Provide the [X, Y] coordinate of the cell's center where the given text is located.  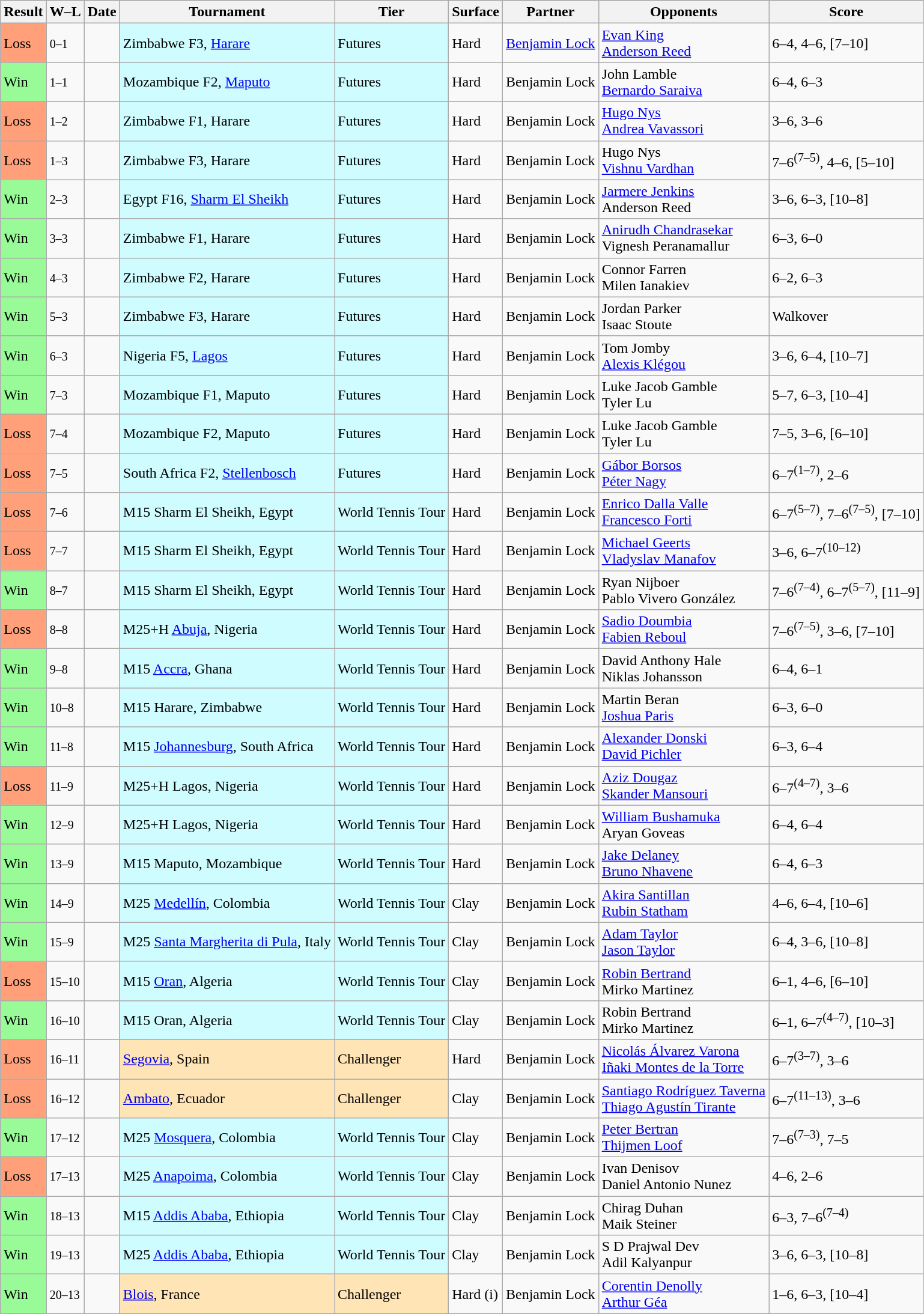
2–3 [65, 199]
11–9 [65, 786]
6–7(1–7), 2–6 [846, 472]
6–3, 7–6(7–4) [846, 1216]
15–10 [65, 981]
10–8 [65, 708]
3–6, 6–4, [10–7] [846, 356]
Enrico Dalla Valle Francesco Forti [684, 512]
William Bushamuka Aryan Goveas [684, 824]
18–13 [65, 1216]
M25 Santa Margherita di Pula, Italy [227, 942]
Walkover [846, 316]
Date [102, 12]
M25 Medellín, Colombia [227, 902]
M15 Maputo, Mozambique [227, 864]
M15 Addis Ababa, Ethiopia [227, 1216]
W–L [65, 12]
6–4, 6–1 [846, 668]
7–4 [65, 434]
Mozambique F1, Maputo [227, 394]
Zimbabwe F2, Harare [227, 278]
6–7(11–13), 3–6 [846, 1098]
0–1 [65, 43]
6–1, 4–6, [6–10] [846, 981]
Nicolás Álvarez Varona Iñaki Montes de la Torre [684, 1059]
5–7, 6–3, [10–4] [846, 394]
7–6(7–5), 4–6, [5–10] [846, 160]
7–6 [65, 512]
Jake Delaney Bruno Nhavene [684, 864]
John Lamble Bernardo Saraiva [684, 82]
Hugo Nys Andrea Vavassori [684, 121]
Akira Santillan Rubin Statham [684, 902]
Michael Geerts Vladyslav Manafov [684, 552]
4–6, 6–4, [10–6] [846, 902]
1–1 [65, 82]
Alexander Donski David Pichler [684, 746]
Blois, France [227, 1294]
M15 Johannesburg, South Africa [227, 746]
South Africa F2, Stellenbosch [227, 472]
S D Prajwal Dev Adil Kalyanpur [684, 1255]
Ivan Denisov Daniel Antonio Nunez [684, 1176]
Result [23, 12]
6–3 [65, 356]
7–6(7–4), 6–7(5–7), [11–9] [846, 590]
M25 Addis Ababa, Ethiopia [227, 1255]
Corentin Denolly Arthur Géa [684, 1294]
9–8 [65, 668]
M15 Accra, Ghana [227, 668]
Tier [392, 12]
Aziz Dougaz Skander Mansouri [684, 786]
Anirudh Chandrasekar Vignesh Peranamallur [684, 238]
6–3, 6–4 [846, 746]
14–9 [65, 902]
7–3 [65, 394]
7–5, 3–6, [6–10] [846, 434]
7–6(7–3), 7–5 [846, 1138]
Jarmere Jenkins Anderson Reed [684, 199]
M15 Harare, Zimbabwe [227, 708]
6–7(3–7), 3–6 [846, 1059]
Gábor Borsos Péter Nagy [684, 472]
M25+H Abuja, Nigeria [227, 630]
Egypt F16, Sharm El Sheikh [227, 199]
16–10 [65, 1020]
8–7 [65, 590]
David Anthony Hale Niklas Johansson [684, 668]
16–11 [65, 1059]
Connor Farren Milen Ianakiev [684, 278]
6–7(5–7), 7–6(7–5), [7–10] [846, 512]
Ambato, Ecuador [227, 1098]
Segovia, Spain [227, 1059]
Jordan Parker Isaac Stoute [684, 316]
7–6(7–5), 3–6, [7–10] [846, 630]
6–1, 6–7(4–7), [10–3] [846, 1020]
11–8 [65, 746]
4–3 [65, 278]
3–3 [65, 238]
Tournament [227, 12]
Martin Beran Joshua Paris [684, 708]
Nigeria F5, Lagos [227, 356]
M25 Anapoima, Colombia [227, 1176]
7–5 [65, 472]
Peter Bertran Thijmen Loof [684, 1138]
Hugo Nys Vishnu Vardhan [684, 160]
Evan King Anderson Reed [684, 43]
19–13 [65, 1255]
Ryan Nijboer Pablo Vivero González [684, 590]
Opponents [684, 12]
15–9 [65, 942]
1–2 [65, 121]
Sadio Doumbia Fabien Reboul [684, 630]
17–13 [65, 1176]
3–6, 6–7(10–12) [846, 552]
3–6, 3–6 [846, 121]
4–6, 2–6 [846, 1176]
Surface [476, 12]
20–13 [65, 1294]
Chirag Duhan Maik Steiner [684, 1216]
6–7(4–7), 3–6 [846, 786]
1–3 [65, 160]
5–3 [65, 316]
Partner [550, 12]
6–4, 6–4 [846, 824]
1–6, 6–3, [10–4] [846, 1294]
Adam Taylor Jason Taylor [684, 942]
16–12 [65, 1098]
7–7 [65, 552]
Santiago Rodríguez Taverna Thiago Agustín Tirante [684, 1098]
M25 Mosquera, Colombia [227, 1138]
6–2, 6–3 [846, 278]
6–4, 3–6, [10–8] [846, 942]
Hard (i) [476, 1294]
Tom Jomby Alexis Klégou [684, 356]
12–9 [65, 824]
6–4, 4–6, [7–10] [846, 43]
13–9 [65, 864]
17–12 [65, 1138]
Score [846, 12]
8–8 [65, 630]
